Search for the cell housing the specified text and yield its [x, y] center coordinate. 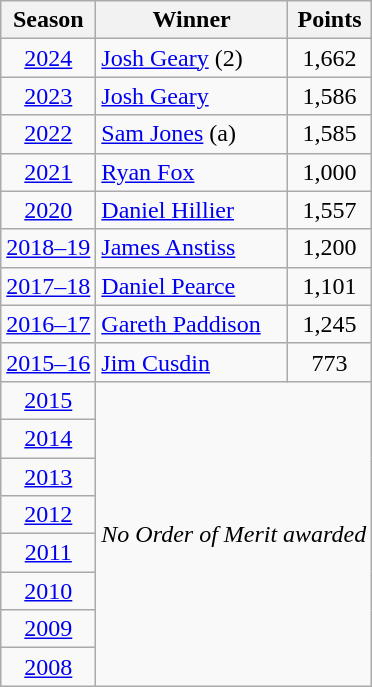
Season [48, 20]
2014 [48, 438]
2016–17 [48, 324]
2015 [48, 400]
1,662 [329, 58]
1,586 [329, 96]
1,101 [329, 286]
Josh Geary [192, 96]
2012 [48, 515]
Josh Geary (2) [192, 58]
1,585 [329, 134]
2017–18 [48, 286]
2011 [48, 553]
2009 [48, 629]
2018–19 [48, 248]
No Order of Merit awarded [234, 533]
James Anstiss [192, 248]
1,200 [329, 248]
2021 [48, 172]
Daniel Hillier [192, 210]
Gareth Paddison [192, 324]
2023 [48, 96]
Jim Cusdin [192, 362]
773 [329, 362]
Sam Jones (a) [192, 134]
1,557 [329, 210]
2022 [48, 134]
Daniel Pearce [192, 286]
2020 [48, 210]
Points [329, 20]
2013 [48, 477]
1,245 [329, 324]
1,000 [329, 172]
Ryan Fox [192, 172]
Winner [192, 20]
2008 [48, 667]
2010 [48, 591]
2024 [48, 58]
2015–16 [48, 362]
